Output the [x, y] coordinate of the center of the cell containing the given text.  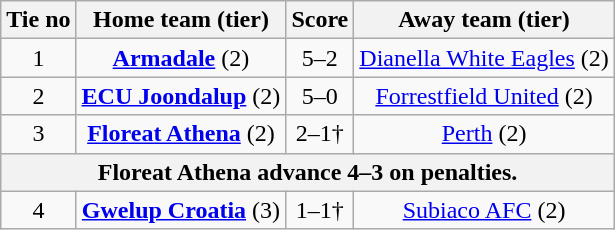
Score [320, 20]
5–0 [320, 96]
5–2 [320, 58]
Away team (tier) [484, 20]
Armadale (2) [181, 58]
ECU Joondalup (2) [181, 96]
Floreat Athena (2) [181, 134]
3 [38, 134]
2 [38, 96]
Subiaco AFC (2) [484, 210]
Dianella White Eagles (2) [484, 58]
Home team (tier) [181, 20]
Tie no [38, 20]
Gwelup Croatia (3) [181, 210]
2–1† [320, 134]
4 [38, 210]
Floreat Athena advance 4–3 on penalties. [308, 172]
1–1† [320, 210]
1 [38, 58]
Forrestfield United (2) [484, 96]
Perth (2) [484, 134]
